Return (x, y) of the center of cell containing provided text 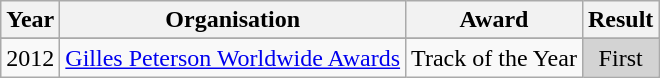
Organisation (233, 20)
Track of the Year (494, 58)
First (620, 58)
Award (494, 20)
Gilles Peterson Worldwide Awards (233, 58)
Year (30, 20)
Result (620, 20)
2012 (30, 58)
